For the text-containing cell, return its midpoint in [x, y] coordinate format. 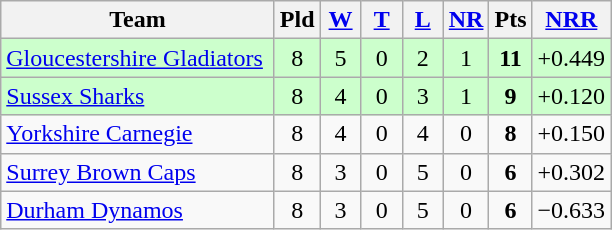
T [382, 20]
+0.120 [572, 96]
L [422, 20]
11 [510, 58]
Gloucestershire Gladiators [138, 58]
−0.633 [572, 210]
Yorkshire Carnegie [138, 134]
Durham Dynamos [138, 210]
+0.150 [572, 134]
Pld [297, 20]
+0.302 [572, 172]
Team [138, 20]
9 [510, 96]
NR [466, 20]
W [340, 20]
Pts [510, 20]
Sussex Sharks [138, 96]
NRR [572, 20]
Surrey Brown Caps [138, 172]
+0.449 [572, 58]
2 [422, 58]
